Provide the (x, y) coordinate of the cell's center where the given text is located.  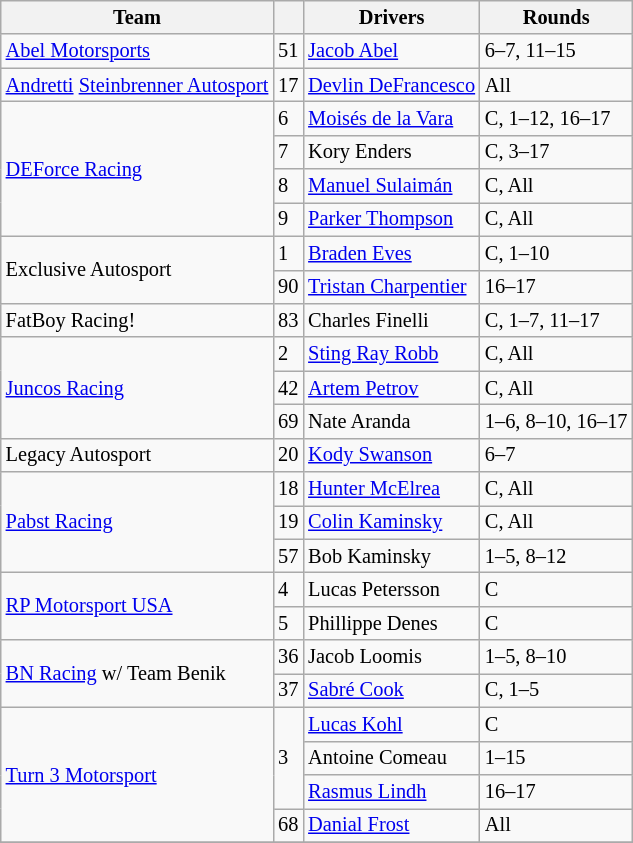
Rasmus Lindh (392, 791)
Jacob Abel (392, 51)
Lucas Kohl (392, 724)
C, 3–17 (556, 152)
5 (288, 623)
Charles Finelli (392, 320)
C, 1–7, 11–17 (556, 320)
2 (288, 354)
51 (288, 51)
Antoine Comeau (392, 758)
Braden Eves (392, 253)
Moisés de la Vara (392, 118)
Turn 3 Motorsport (137, 774)
6–7 (556, 455)
C, 1–12, 16–17 (556, 118)
Pabst Racing (137, 522)
Tristan Charpentier (392, 287)
C, 1–5 (556, 690)
19 (288, 522)
1–15 (556, 758)
Bob Kaminsky (392, 556)
Abel Motorsports (137, 51)
FatBoy Racing! (137, 320)
17 (288, 85)
Jacob Loomis (392, 657)
Manuel Sulaimán (392, 186)
Legacy Autosport (137, 455)
Rounds (556, 17)
Parker Thompson (392, 219)
RP Motorsport USA (137, 606)
Kory Enders (392, 152)
Exclusive Autosport (137, 270)
69 (288, 421)
BN Racing w/ Team Benik (137, 674)
DEForce Racing (137, 168)
42 (288, 388)
57 (288, 556)
1–6, 8–10, 16–17 (556, 421)
Nate Aranda (392, 421)
Andretti Steinbrenner Autosport (137, 85)
37 (288, 690)
Artem Petrov (392, 388)
Devlin DeFrancesco (392, 85)
Team (137, 17)
20 (288, 455)
68 (288, 825)
36 (288, 657)
3 (288, 758)
Sabré Cook (392, 690)
9 (288, 219)
Colin Kaminsky (392, 522)
4 (288, 589)
C, 1–10 (556, 253)
8 (288, 186)
1–5, 8–10 (556, 657)
Lucas Petersson (392, 589)
Phillippe Denes (392, 623)
Hunter McElrea (392, 489)
Drivers (392, 17)
1–5, 8–12 (556, 556)
18 (288, 489)
6–7, 11–15 (556, 51)
Danial Frost (392, 825)
6 (288, 118)
Juncos Racing (137, 388)
90 (288, 287)
Sting Ray Robb (392, 354)
1 (288, 253)
7 (288, 152)
83 (288, 320)
Kody Swanson (392, 455)
